Output the (X, Y) coordinate of the center of the cell containing the given text.  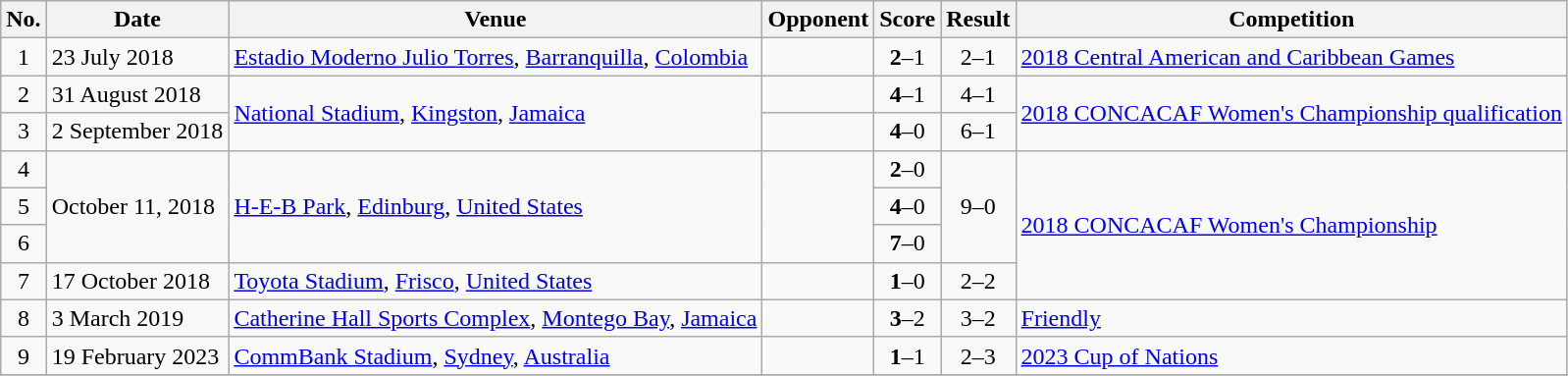
No. (24, 20)
2023 Cup of Nations (1291, 355)
CommBank Stadium, Sydney, Australia (496, 355)
23 July 2018 (137, 57)
2–0 (908, 169)
2 September 2018 (137, 132)
Toyota Stadium, Frisco, United States (496, 281)
National Stadium, Kingston, Jamaica (496, 113)
Competition (1291, 20)
Estadio Moderno Julio Torres, Barranquilla, Colombia (496, 57)
17 October 2018 (137, 281)
2 (24, 94)
2018 Central American and Caribbean Games (1291, 57)
Result (978, 20)
1–1 (908, 355)
Friendly (1291, 318)
2–3 (978, 355)
Opponent (818, 20)
9 (24, 355)
1–0 (908, 281)
5 (24, 206)
Venue (496, 20)
2018 CONCACAF Women's Championship (1291, 225)
6–1 (978, 132)
19 February 2023 (137, 355)
8 (24, 318)
7–0 (908, 243)
6 (24, 243)
Score (908, 20)
3 (24, 132)
Date (137, 20)
H-E-B Park, Edinburg, United States (496, 206)
1 (24, 57)
9–0 (978, 206)
October 11, 2018 (137, 206)
31 August 2018 (137, 94)
4 (24, 169)
2018 CONCACAF Women's Championship qualification (1291, 113)
7 (24, 281)
Catherine Hall Sports Complex, Montego Bay, Jamaica (496, 318)
3 March 2019 (137, 318)
2–2 (978, 281)
